Capture the cell that displays the provided text and extract its [x, y] central coordinate. 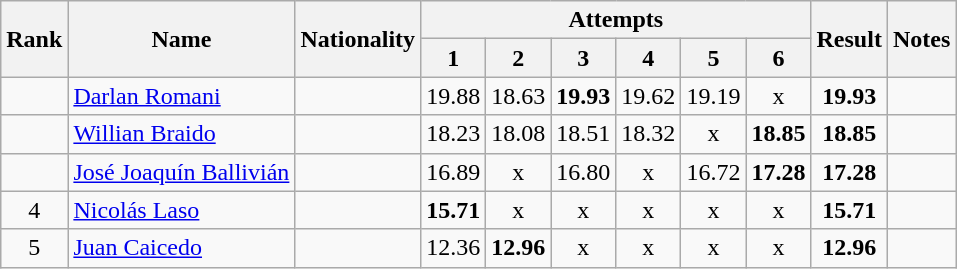
12.36 [454, 248]
18.32 [648, 134]
18.23 [454, 134]
Name [182, 39]
19.88 [454, 96]
18.51 [584, 134]
Darlan Romani [182, 96]
16.80 [584, 172]
1 [454, 58]
Willian Braido [182, 134]
José Joaquín Ballivián [182, 172]
Nationality [358, 39]
Rank [34, 39]
2 [518, 58]
16.89 [454, 172]
Juan Caicedo [182, 248]
18.63 [518, 96]
Nicolás Laso [182, 210]
19.62 [648, 96]
16.72 [714, 172]
6 [778, 58]
3 [584, 58]
Result [849, 39]
Attempts [616, 20]
Notes [921, 39]
18.08 [518, 134]
19.19 [714, 96]
